Pinpoint the cell where the given text exists, returning its (x, y) midpoint coordinate. 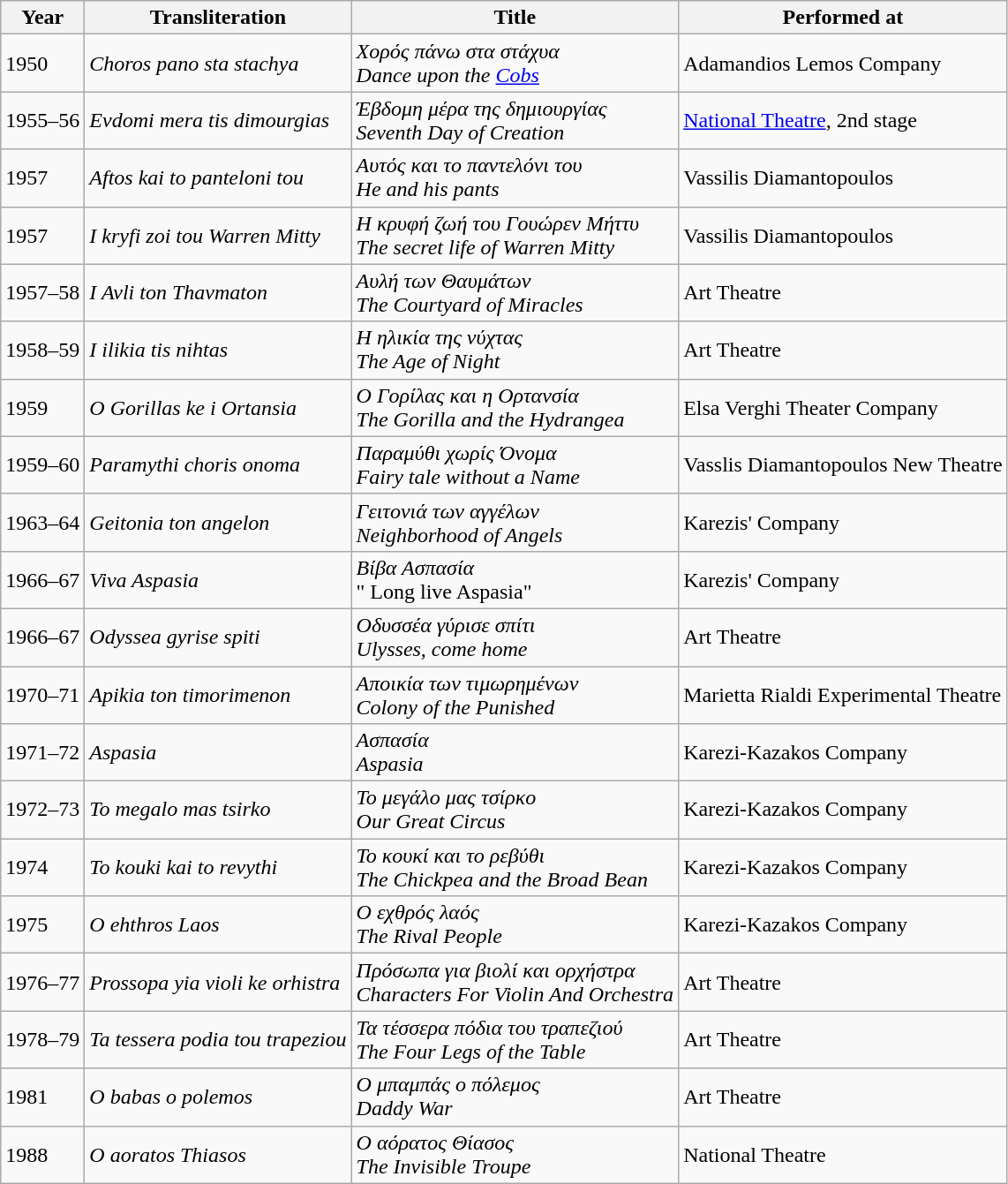
I ilikia tis nihtas (218, 350)
Viva Aspasia (218, 579)
Marietta Rialdi Experimental Theatre (844, 694)
To megalo mas tsirko (218, 811)
1981 (42, 1097)
1970–71 (42, 694)
Adamandios Lemos Company (844, 64)
Ο μπαμπάς ο πόλεμος Daddy War (515, 1097)
Αυλή των ΘαυμάτωνThe Courtyard of Miracles (515, 293)
Το κουκί και το ρεβύθιThe Chickpea and the Broad Bean (515, 867)
1975 (42, 925)
Transliteration (218, 18)
Ο αόρατος ΘίασοςThe Invisible Troupe (515, 1155)
1955–56 (42, 120)
Aspasia (218, 752)
1959–60 (42, 464)
1957–58 (42, 293)
Πρόσωπα για βιολί και ορχήστραCharacters For Violin And Orchestra (515, 982)
Vasslis Diamantopoulos New Theatre (844, 464)
Performed at (844, 18)
Ο εχθρός λαόςThe Rival People (515, 925)
I Avli ton Thavmaton (218, 293)
1959 (42, 408)
Παραμύθι χωρίς ΌνομαFairy tale without a Name (515, 464)
Prossopa yia violi ke orhistra (218, 982)
1950 (42, 64)
Τα τέσσερα πόδια του τραπεζιούThe Four Legs of the Table (515, 1040)
Title (515, 18)
To kouki kai to revythi (218, 867)
1958–59 (42, 350)
National Theatre, 2nd stage (844, 120)
Odyssea gyrise spiti (218, 637)
Έβδομη μέρα της δημιουργίαςSeventh Day of Creation (515, 120)
Η κρυφή ζωή του Γουώρεν ΜήττυThe secret life of Warren Mitty (515, 235)
Paramythi choris onoma (218, 464)
Ta tessera podia tou trapeziou (218, 1040)
1972–73 (42, 811)
Η ηλικία της νύχταςThe Age of Night (515, 350)
National Theatre (844, 1155)
Οδυσσέα γύρισε σπίτιUlysses, come home (515, 637)
1976–77 (42, 982)
Ο Γορίλας και η ΟρτανσίαThe Gorilla and the Hydrangea (515, 408)
Το μεγάλο μας τσίρκοOur Great Circus (515, 811)
1971–72 (42, 752)
1978–79 (42, 1040)
O Gorillas ke i Ortansia (218, 408)
Evdomi mera tis dimourgias (218, 120)
O ehthros Laos (218, 925)
Year (42, 18)
Αποικία των τιμωρημένωνColony of the Punished (515, 694)
1988 (42, 1155)
Elsa Verghi Theater Company (844, 408)
Geitonia ton angelon (218, 523)
Choros pano sta stachya (218, 64)
1963–64 (42, 523)
Γειτονιά των αγγέλωνNeighborhood of Angels (515, 523)
Αυτός και το παντελόνι τουHe and his pants (515, 178)
I kryfi zoi tou Warren Mitty (218, 235)
Ασπασία Aspasia (515, 752)
O babas o polemos (218, 1097)
Apikia ton timorimenon (218, 694)
Βίβα Ασπασία " Long live Aspasia" (515, 579)
O aoratos Thiasos (218, 1155)
Χορός πάνω στα στάχυαDance upon the Cobs (515, 64)
Aftos kai to panteloni tou (218, 178)
1974 (42, 867)
